Identify which cell holds the provided text, then report its [X, Y] central coordinate. 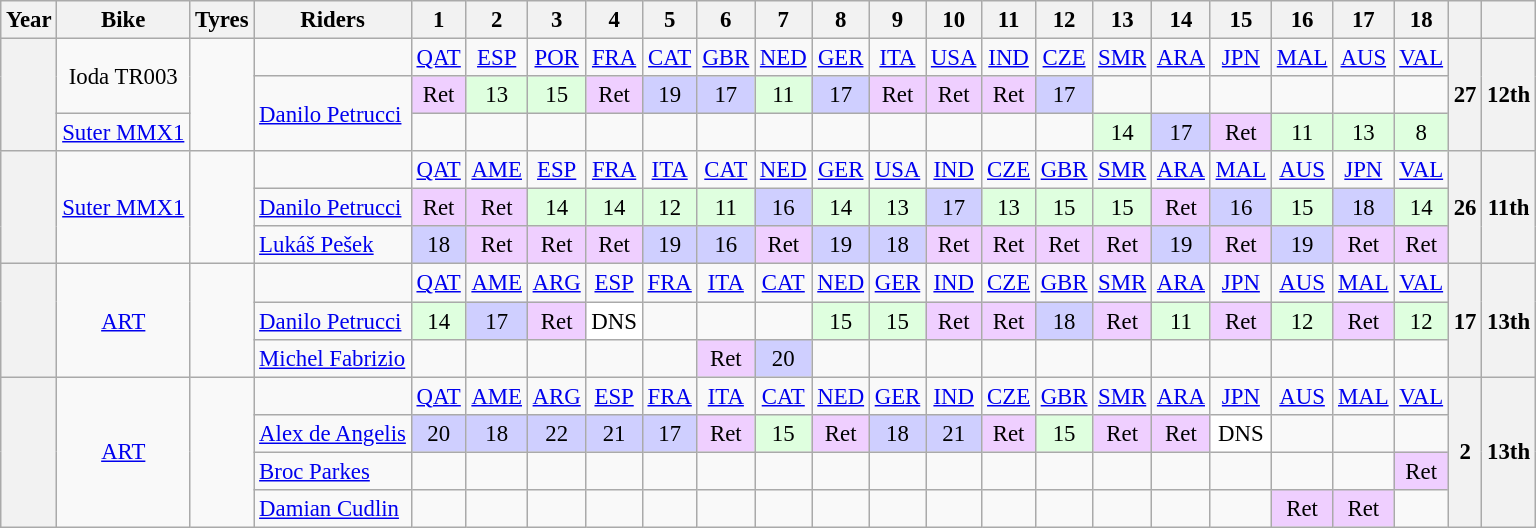
Broc Parkes [332, 471]
Year [29, 20]
9 [897, 20]
Lukáš Pešek [332, 245]
1 [438, 20]
Bike [124, 20]
11th [1509, 208]
22 [556, 433]
7 [784, 20]
6 [726, 20]
26 [1464, 208]
Riders [332, 20]
Damian Cudlin [332, 509]
10 [954, 20]
4 [614, 20]
POR [556, 58]
Alex de Angelis [332, 433]
27 [1464, 96]
Tyres [222, 20]
3 [556, 20]
5 [670, 20]
Ioda TR003 [124, 76]
12th [1509, 96]
Michel Fabrizio [332, 358]
